Pinpoint the cell where the given text exists, returning its [x, y] midpoint coordinate. 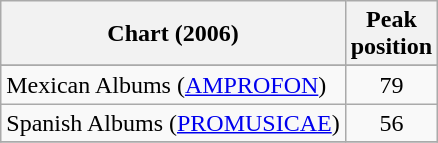
Spanish Albums (PROMUSICAE) [173, 123]
79 [391, 85]
56 [391, 123]
Mexican Albums (AMPROFON) [173, 85]
Chart (2006) [173, 34]
Peakposition [391, 34]
